Capture the cell that displays the provided text and extract its [X, Y] central coordinate. 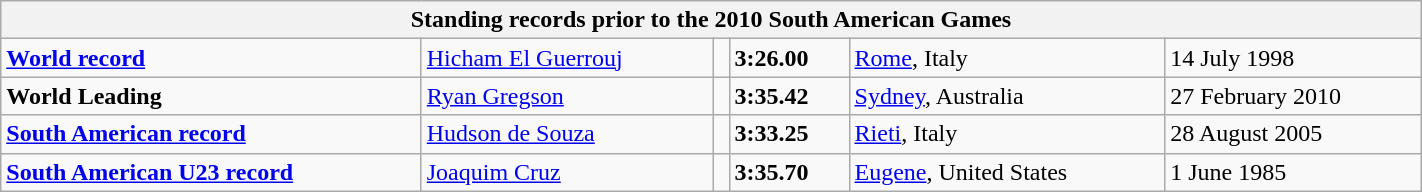
Rome, Italy [1007, 58]
14 July 1998 [1294, 58]
28 August 2005 [1294, 134]
Eugene, United States [1007, 172]
27 February 2010 [1294, 96]
South American record [211, 134]
Hicham El Guerrouj [567, 58]
Hudson de Souza [567, 134]
Joaquim Cruz [567, 172]
World Leading [211, 96]
Sydney, Australia [1007, 96]
South American U23 record [211, 172]
World record [211, 58]
1 June 1985 [1294, 172]
Rieti, Italy [1007, 134]
3:35.70 [789, 172]
3:26.00 [789, 58]
Ryan Gregson [567, 96]
3:35.42 [789, 96]
3:33.25 [789, 134]
Standing records prior to the 2010 South American Games [711, 20]
